Determine the (X, Y) coordinate at the center of the cell enclosing the given text.  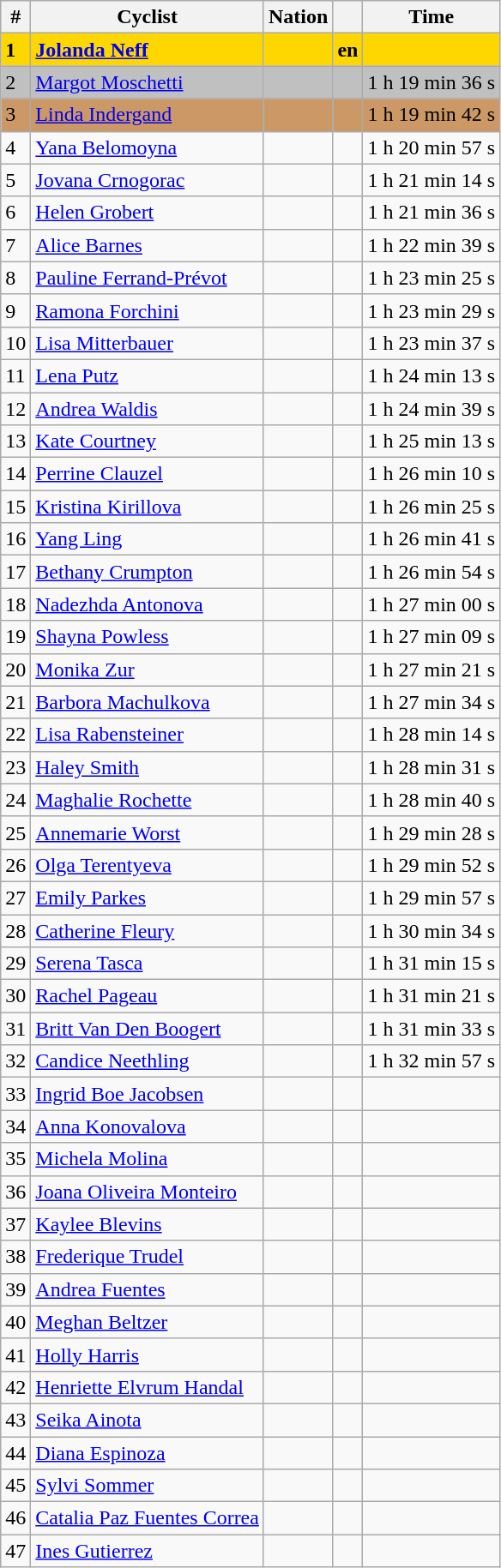
1 h 27 min 34 s (432, 702)
1 h 20 min 57 s (432, 147)
1 h 26 min 25 s (432, 507)
# (15, 17)
Monika Zur (148, 670)
Jolanda Neff (148, 50)
7 (15, 245)
Cyclist (148, 17)
1 h 31 min 21 s (432, 996)
Meghan Beltzer (148, 1322)
47 (15, 1551)
3 (15, 115)
24 (15, 800)
1 h 29 min 28 s (432, 832)
Nation (298, 17)
19 (15, 637)
10 (15, 343)
Linda Indergand (148, 115)
1 h 21 min 14 s (432, 180)
Britt Van Den Boogert (148, 1029)
16 (15, 539)
Henriette Elvrum Handal (148, 1387)
31 (15, 1029)
26 (15, 865)
34 (15, 1126)
11 (15, 375)
1 h 23 min 25 s (432, 278)
1 h 31 min 15 s (432, 964)
9 (15, 310)
14 (15, 474)
44 (15, 1453)
Serena Tasca (148, 964)
39 (15, 1289)
Time (432, 17)
27 (15, 898)
1 h 22 min 39 s (432, 245)
Yana Belomoyna (148, 147)
38 (15, 1257)
Kate Courtney (148, 442)
Lisa Mitterbauer (148, 343)
40 (15, 1322)
Anna Konovalova (148, 1126)
1 h 29 min 52 s (432, 865)
Annemarie Worst (148, 832)
17 (15, 572)
Emily Parkes (148, 898)
1 h 29 min 57 s (432, 898)
Lisa Rabensteiner (148, 735)
45 (15, 1486)
Jovana Crnogorac (148, 180)
18 (15, 604)
Andrea Fuentes (148, 1289)
28 (15, 930)
Seika Ainota (148, 1420)
21 (15, 702)
Barbora Machulkova (148, 702)
30 (15, 996)
1 h 23 min 37 s (432, 343)
Ingrid Boe Jacobsen (148, 1094)
1 h 27 min 00 s (432, 604)
1 h 21 min 36 s (432, 213)
29 (15, 964)
23 (15, 767)
Catherine Fleury (148, 930)
13 (15, 442)
1 h 26 min 41 s (432, 539)
1 h 19 min 42 s (432, 115)
43 (15, 1420)
Yang Ling (148, 539)
41 (15, 1355)
32 (15, 1061)
1 h 25 min 13 s (432, 442)
Alice Barnes (148, 245)
Andrea Waldis (148, 409)
1 h 19 min 36 s (432, 82)
6 (15, 213)
1 h 23 min 29 s (432, 310)
42 (15, 1387)
en (348, 50)
15 (15, 507)
Michela Molina (148, 1159)
1 h 24 min 39 s (432, 409)
Kristina Kirillova (148, 507)
Diana Espinoza (148, 1453)
1 h 24 min 13 s (432, 375)
1 h 31 min 33 s (432, 1029)
Rachel Pageau (148, 996)
Frederique Trudel (148, 1257)
2 (15, 82)
Kaylee Blevins (148, 1224)
Holly Harris (148, 1355)
Lena Putz (148, 375)
20 (15, 670)
Nadezhda Antonova (148, 604)
1 h 27 min 21 s (432, 670)
4 (15, 147)
Sylvi Sommer (148, 1486)
Olga Terentyeva (148, 865)
Helen Grobert (148, 213)
36 (15, 1192)
25 (15, 832)
Pauline Ferrand-Prévot (148, 278)
Ramona Forchini (148, 310)
33 (15, 1094)
12 (15, 409)
Maghalie Rochette (148, 800)
Catalia Paz Fuentes Correa (148, 1518)
1 h 26 min 54 s (432, 572)
Haley Smith (148, 767)
Bethany Crumpton (148, 572)
1 h 32 min 57 s (432, 1061)
22 (15, 735)
5 (15, 180)
1 h 28 min 31 s (432, 767)
1 h 30 min 34 s (432, 930)
46 (15, 1518)
1 h 26 min 10 s (432, 474)
Candice Neethling (148, 1061)
35 (15, 1159)
1 h 28 min 14 s (432, 735)
1 (15, 50)
8 (15, 278)
1 h 28 min 40 s (432, 800)
Margot Moschetti (148, 82)
Perrine Clauzel (148, 474)
1 h 27 min 09 s (432, 637)
Ines Gutierrez (148, 1551)
Shayna Powless (148, 637)
37 (15, 1224)
Joana Oliveira Monteiro (148, 1192)
